Determine the [X, Y] coordinate at the center of the cell enclosing the given text.  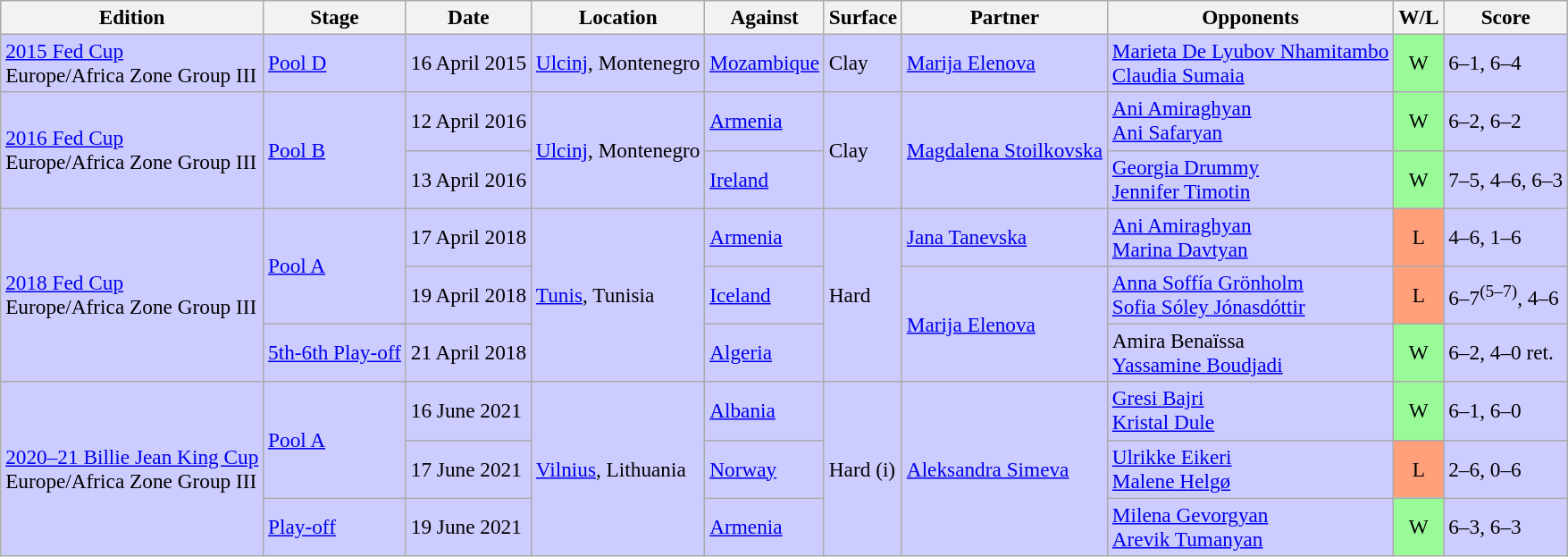
17 April 2018 [468, 236]
6–3, 6–3 [1506, 526]
17 June 2021 [468, 468]
Date [468, 17]
Partner [1004, 17]
Gresi Bajri Kristal Dule [1250, 411]
Stage [335, 17]
2018 Fed Cup Europe/Africa Zone Group III [132, 294]
Mozambique [765, 63]
5th-6th Play-off [335, 352]
6–1, 6–4 [1506, 63]
Amira Benaïssa Yassamine Boudjadi [1250, 352]
16 June 2021 [468, 411]
Milena Gevorgyan Arevik Tumanyan [1250, 526]
19 April 2018 [468, 295]
Norway [765, 468]
Location [617, 17]
Pool D [335, 63]
16 April 2015 [468, 63]
Magdalena Stoilkovska [1004, 150]
Vilnius, Lithuania [617, 468]
2020–21 Billie Jean King Cup Europe/Africa Zone Group III [132, 468]
6–2, 4–0 ret. [1506, 352]
Hard [863, 294]
Jana Tanevska [1004, 236]
Aleksandra Simeva [1004, 468]
2015 Fed Cup Europe/Africa Zone Group III [132, 63]
7–5, 4–6, 6–3 [1506, 179]
Ulrikke Eikeri Malene Helgø [1250, 468]
Opponents [1250, 17]
W/L [1419, 17]
Albania [765, 411]
Algeria [765, 352]
6–2, 6–2 [1506, 122]
Ani Amiraghyan Ani Safaryan [1250, 122]
Edition [132, 17]
Iceland [765, 295]
Tunis, Tunisia [617, 294]
19 June 2021 [468, 526]
Ireland [765, 179]
6–7(5–7), 4–6 [1506, 295]
Georgia Drummy Jennifer Timotin [1250, 179]
Pool B [335, 150]
Marieta De Lyubov Nhamitambo Claudia Sumaia [1250, 63]
Ani Amiraghyan Marina Davtyan [1250, 236]
6–1, 6–0 [1506, 411]
4–6, 1–6 [1506, 236]
Against [765, 17]
13 April 2016 [468, 179]
Score [1506, 17]
Play-off [335, 526]
21 April 2018 [468, 352]
Surface [863, 17]
Hard (i) [863, 468]
2–6, 0–6 [1506, 468]
Anna Soffía Grönholm Sofia Sóley Jónasdóttir [1250, 295]
12 April 2016 [468, 122]
2016 Fed Cup Europe/Africa Zone Group III [132, 150]
